For the text-containing cell, return its midpoint in [X, Y] coordinate format. 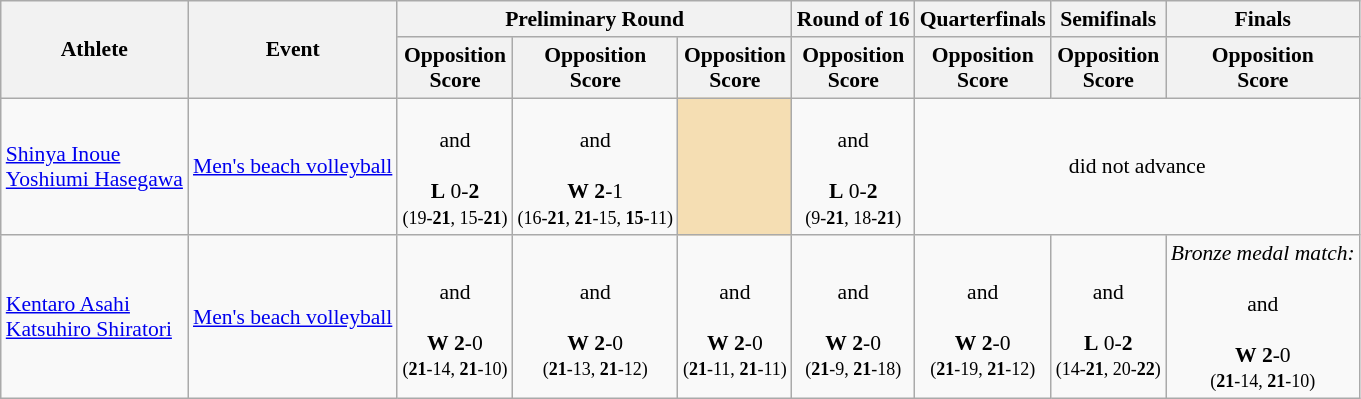
Quarterfinals [983, 19]
andW 2-0(21-19, 21-12) [983, 318]
andL 0-2(19-21, 15-21) [454, 167]
did not advance [1138, 167]
andW 2-0(21-14, 21-10) [454, 318]
Kentaro Asahi Katsuhiro Shiratori [94, 318]
andW 2-0(21-13, 21-12) [596, 318]
Bronze medal match:andW 2-0(21-14, 21-10) [1263, 318]
Finals [1263, 19]
Semifinals [1108, 19]
Athlete [94, 50]
Shinya Inoue Yoshiumi Hasegawa [94, 167]
andW 2-1(16-21, 21-15, 15-11) [596, 167]
andL 0-2(9-21, 18-21) [854, 167]
andW 2-0(21-11, 21-11) [735, 318]
andL 0-2(14-21, 20-22) [1108, 318]
andW 2-0(21-9, 21-18) [854, 318]
Event [292, 50]
Round of 16 [854, 19]
Preliminary Round [594, 19]
